Pinpoint the cell where the given text exists, returning its [x, y] midpoint coordinate. 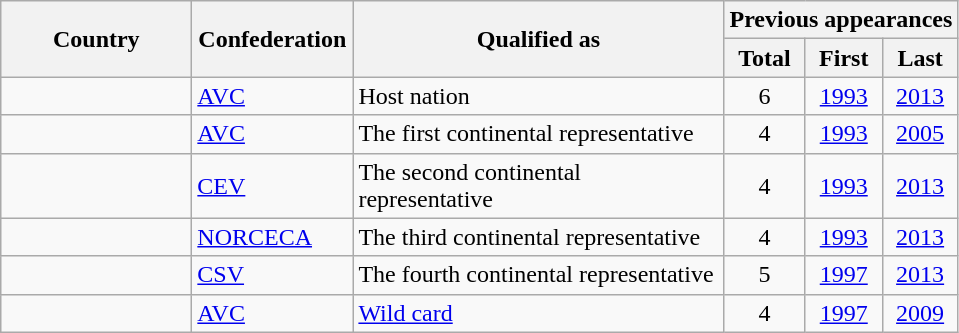
Qualified as [538, 39]
Last [920, 58]
The second continental representative [538, 186]
The first continental representative [538, 134]
The third continental representative [538, 237]
Previous appearances [841, 20]
Total [764, 58]
NORCECA [272, 237]
2009 [920, 313]
First [844, 58]
Confederation [272, 39]
The fourth continental representative [538, 275]
5 [764, 275]
Country [96, 39]
CEV [272, 186]
2005 [920, 134]
Wild card [538, 313]
Host nation [538, 96]
6 [764, 96]
CSV [272, 275]
